Search for the cell housing the specified text and yield its (x, y) center coordinate. 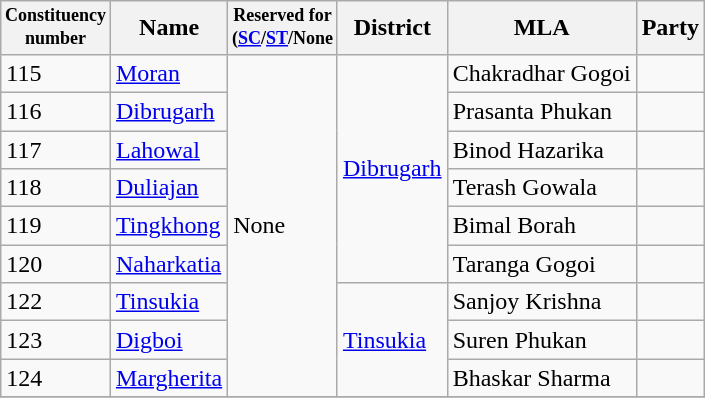
Moran (168, 73)
123 (56, 340)
Margherita (168, 378)
122 (56, 302)
Reserved for(SC/ST/None (283, 28)
115 (56, 73)
MLA (542, 28)
119 (56, 226)
Chakradhar Gogoi (542, 73)
116 (56, 111)
117 (56, 150)
Bhaskar Sharma (542, 378)
Constituency number (56, 28)
118 (56, 188)
Prasanta Phukan (542, 111)
Lahowal (168, 150)
Tingkhong (168, 226)
District (392, 28)
Digboi (168, 340)
Taranga Gogoi (542, 264)
Party (670, 28)
Sanjoy Krishna (542, 302)
Duliajan (168, 188)
Bimal Borah (542, 226)
120 (56, 264)
Naharkatia (168, 264)
Suren Phukan (542, 340)
Binod Hazarika (542, 150)
Terash Gowala (542, 188)
None (283, 226)
Name (168, 28)
124 (56, 378)
